Scan for the cell matching the given text and deliver its (x, y) coordinate at center. 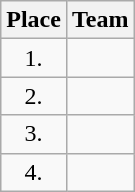
4. (34, 172)
3. (34, 134)
Team (100, 20)
Place (34, 20)
1. (34, 58)
2. (34, 96)
